Determine the (x, y) coordinate at the center of the cell enclosing the given text.  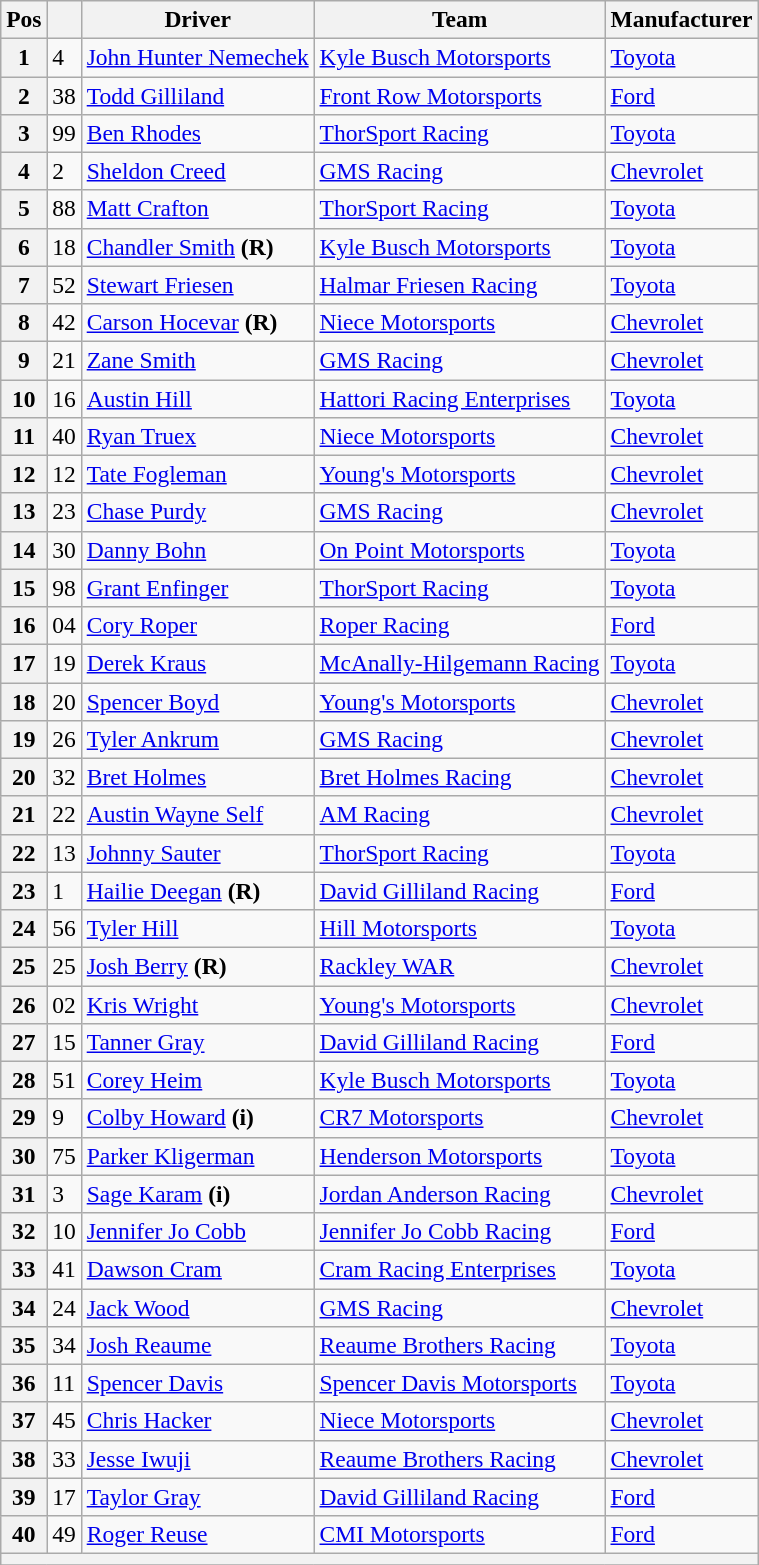
CMI Motorsports (460, 1534)
28 (24, 1080)
On Point Motorsports (460, 550)
Jennifer Jo Cobb (198, 1231)
6 (24, 247)
Rackley WAR (460, 966)
Sage Karam (i) (198, 1194)
Hailie Deegan (R) (198, 891)
CR7 Motorsports (460, 1118)
Hill Motorsports (460, 928)
Tyler Hill (198, 928)
37 (24, 1421)
Roper Racing (460, 625)
36 (24, 1383)
Matt Crafton (198, 209)
Ben Rhodes (198, 133)
Tate Fogleman (198, 474)
29 (24, 1118)
31 (24, 1194)
Team (460, 19)
56 (64, 928)
Ryan Truex (198, 436)
39 (24, 1497)
Spencer Davis Motorsports (460, 1383)
Spencer Davis (198, 1383)
Chris Hacker (198, 1421)
Sheldon Creed (198, 171)
Spencer Boyd (198, 701)
Austin Hill (198, 398)
John Hunter Nemechek (198, 57)
Chase Purdy (198, 512)
Corey Heim (198, 1080)
Tyler Ankrum (198, 739)
Parker Kligerman (198, 1156)
88 (64, 209)
41 (64, 1269)
AM Racing (460, 815)
Roger Reuse (198, 1534)
Austin Wayne Self (198, 815)
Derek Kraus (198, 663)
75 (64, 1156)
Todd Gilliland (198, 95)
Bret Holmes Racing (460, 777)
Bret Holmes (198, 777)
Jack Wood (198, 1307)
04 (64, 625)
98 (64, 588)
Front Row Motorsports (460, 95)
Carson Hocevar (R) (198, 322)
Grant Enfinger (198, 588)
Henderson Motorsports (460, 1156)
27 (24, 1042)
Stewart Friesen (198, 285)
Jennifer Jo Cobb Racing (460, 1231)
Cram Racing Enterprises (460, 1269)
51 (64, 1080)
Chandler Smith (R) (198, 247)
Colby Howard (i) (198, 1118)
49 (64, 1534)
35 (24, 1345)
02 (64, 1004)
99 (64, 133)
8 (24, 322)
McAnally-Hilgemann Racing (460, 663)
5 (24, 209)
Cory Roper (198, 625)
Josh Berry (R) (198, 966)
Halmar Friesen Racing (460, 285)
7 (24, 285)
Manufacturer (682, 19)
Josh Reaume (198, 1345)
Hattori Racing Enterprises (460, 398)
Driver (198, 19)
Dawson Cram (198, 1269)
Johnny Sauter (198, 853)
Jordan Anderson Racing (460, 1194)
Jesse Iwuji (198, 1459)
Pos (24, 19)
Tanner Gray (198, 1042)
42 (64, 322)
14 (24, 550)
Zane Smith (198, 360)
45 (64, 1421)
Kris Wright (198, 1004)
52 (64, 285)
Taylor Gray (198, 1497)
Danny Bohn (198, 550)
